Search for the cell housing the specified text and yield its (X, Y) center coordinate. 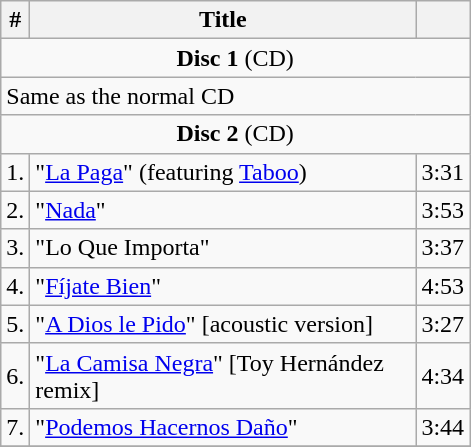
5. (16, 324)
1. (16, 172)
7. (16, 427)
4:53 (443, 286)
3:44 (443, 427)
4:34 (443, 376)
6. (16, 376)
Title (223, 20)
"Nada" (223, 210)
Same as the normal CD (236, 96)
"La Camisa Negra" [Toy Hernández remix] (223, 376)
"A Dios le Pido" [acoustic version] (223, 324)
3. (16, 248)
# (16, 20)
Disc 2 (CD) (236, 134)
Disc 1 (CD) (236, 58)
"Fíjate Bien" (223, 286)
"Lo Que Importa" (223, 248)
"La Paga" (featuring Taboo) (223, 172)
3:27 (443, 324)
4. (16, 286)
2. (16, 210)
3:37 (443, 248)
3:53 (443, 210)
"Podemos Hacernos Daño" (223, 427)
3:31 (443, 172)
